Output the (X, Y) coordinate of the center of the cell containing the given text.  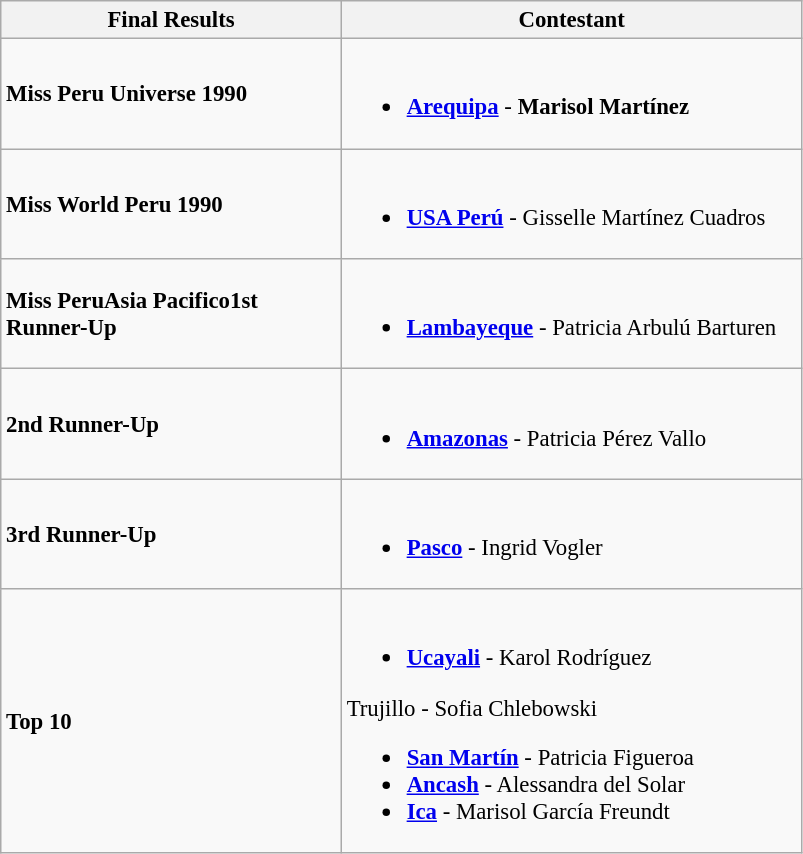
Pasco - Ingrid Vogler (572, 534)
2nd Runner-Up (172, 424)
Arequipa - Marisol Martínez (572, 94)
Top 10 (172, 721)
Ucayali - Karol Rodríguez Trujillo - Sofia Chlebowski San Martín - Patricia Figueroa Ancash - Alessandra del Solar Ica - Marisol García Freundt (572, 721)
Lambayeque - Patricia Arbulú Barturen (572, 314)
USA Perú - Gisselle Martínez Cuadros (572, 204)
Miss World Peru 1990 (172, 204)
Miss PeruAsia Pacifico1st Runner-Up (172, 314)
Final Results (172, 20)
3rd Runner-Up (172, 534)
Miss Peru Universe 1990 (172, 94)
Amazonas - Patricia Pérez Vallo (572, 424)
Contestant (572, 20)
